Extract the [X, Y] coordinate from the center of the cell holding the provided text.  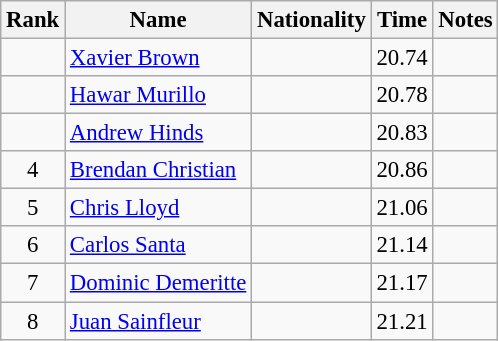
20.74 [402, 58]
Brendan Christian [158, 170]
Chris Lloyd [158, 208]
Carlos Santa [158, 245]
20.78 [402, 95]
21.21 [402, 321]
Name [158, 20]
Andrew Hinds [158, 133]
Time [402, 20]
21.14 [402, 245]
Xavier Brown [158, 58]
8 [33, 321]
20.83 [402, 133]
Dominic Demeritte [158, 283]
20.86 [402, 170]
21.06 [402, 208]
Rank [33, 20]
Juan Sainfleur [158, 321]
21.17 [402, 283]
Notes [466, 20]
7 [33, 283]
6 [33, 245]
4 [33, 170]
5 [33, 208]
Nationality [312, 20]
Hawar Murillo [158, 95]
